Extract the (x, y) coordinate from the center of the cell holding the provided text.  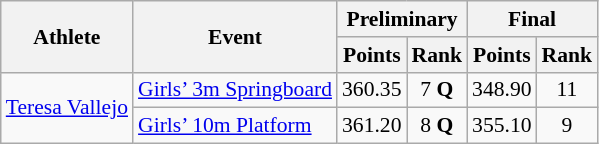
9 (568, 126)
361.20 (372, 126)
360.35 (372, 90)
Final (532, 19)
8 Q (436, 126)
Teresa Vallejo (67, 108)
Girls’ 10m Platform (235, 126)
Preliminary (402, 19)
Event (235, 36)
348.90 (502, 90)
11 (568, 90)
Girls’ 3m Springboard (235, 90)
7 Q (436, 90)
Athlete (67, 36)
355.10 (502, 126)
